Extract the (x, y) coordinate from the center of the cell holding the provided text.  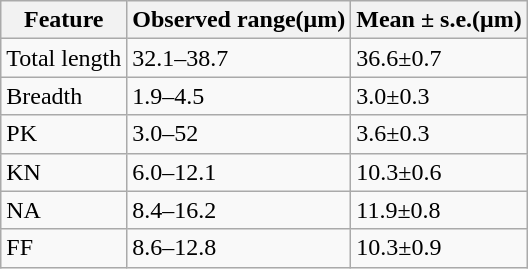
32.1–38.7 (239, 58)
KN (64, 172)
Breadth (64, 96)
Mean ± s.e.(μm) (439, 20)
3.0±0.3 (439, 96)
8.6–12.8 (239, 248)
10.3±0.6 (439, 172)
Total length (64, 58)
NA (64, 210)
3.0–52 (239, 134)
FF (64, 248)
36.6±0.7 (439, 58)
PK (64, 134)
Observed range(μm) (239, 20)
6.0–12.1 (239, 172)
Feature (64, 20)
10.3±0.9 (439, 248)
8.4–16.2 (239, 210)
1.9–4.5 (239, 96)
11.9±0.8 (439, 210)
3.6±0.3 (439, 134)
